Locate the cell with the specified text and output its (x, y) center coordinate. 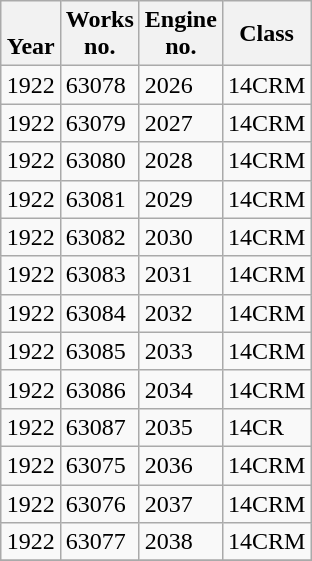
Worksno. (100, 34)
63080 (100, 161)
63081 (100, 199)
2037 (180, 503)
63079 (100, 123)
63082 (100, 237)
Year (30, 34)
63078 (100, 85)
Class (266, 34)
63087 (100, 427)
2036 (180, 465)
2038 (180, 542)
14CR (266, 427)
2026 (180, 85)
2029 (180, 199)
63084 (100, 313)
2028 (180, 161)
63077 (100, 542)
2033 (180, 351)
63085 (100, 351)
63076 (100, 503)
63086 (100, 389)
2034 (180, 389)
2035 (180, 427)
2031 (180, 275)
2032 (180, 313)
63083 (100, 275)
63075 (100, 465)
Engineno. (180, 34)
2027 (180, 123)
2030 (180, 237)
